Pinpoint the cell where the given text exists, returning its [X, Y] midpoint coordinate. 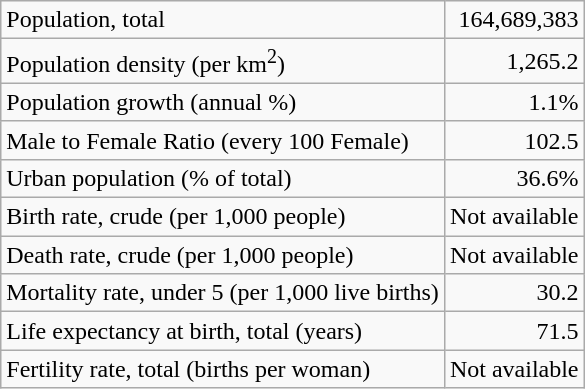
30.2 [514, 293]
1,265.2 [514, 62]
Urban population (% of total) [223, 178]
71.5 [514, 331]
164,689,383 [514, 20]
Fertility rate, total (births per woman) [223, 369]
Birth rate, crude (per 1,000 people) [223, 217]
102.5 [514, 140]
1.1% [514, 102]
Mortality rate, under 5 (per 1,000 live births) [223, 293]
Male to Female Ratio (every 100 Female) [223, 140]
36.6% [514, 178]
Life expectancy at birth, total (years) [223, 331]
Population density (per km2) [223, 62]
Population, total [223, 20]
Death rate, crude (per 1,000 people) [223, 255]
Population growth (annual %) [223, 102]
